Pinpoint the cell where the given text exists, returning its (x, y) midpoint coordinate. 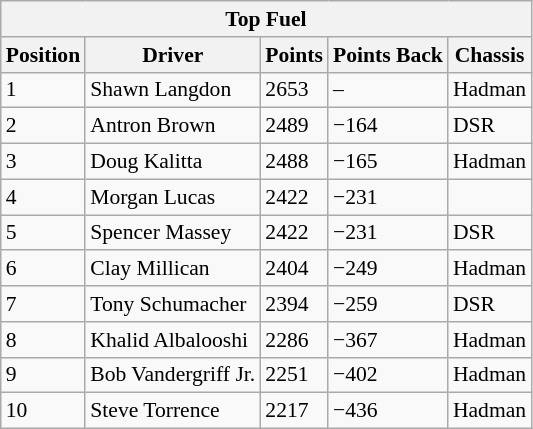
2286 (294, 340)
10 (43, 411)
2 (43, 126)
−436 (388, 411)
2251 (294, 375)
Khalid Albalooshi (172, 340)
Tony Schumacher (172, 304)
Doug Kalitta (172, 162)
5 (43, 233)
2653 (294, 90)
Steve Torrence (172, 411)
Top Fuel (266, 19)
7 (43, 304)
−367 (388, 340)
2404 (294, 269)
Morgan Lucas (172, 197)
8 (43, 340)
Driver (172, 55)
Clay Millican (172, 269)
4 (43, 197)
Position (43, 55)
Points Back (388, 55)
1 (43, 90)
2217 (294, 411)
Spencer Massey (172, 233)
−165 (388, 162)
Points (294, 55)
−402 (388, 375)
9 (43, 375)
Antron Brown (172, 126)
2488 (294, 162)
Chassis (490, 55)
2394 (294, 304)
3 (43, 162)
– (388, 90)
−259 (388, 304)
−249 (388, 269)
Bob Vandergriff Jr. (172, 375)
Shawn Langdon (172, 90)
6 (43, 269)
2489 (294, 126)
−164 (388, 126)
